Determine the (X, Y) coordinate at the center of the cell enclosing the given text.  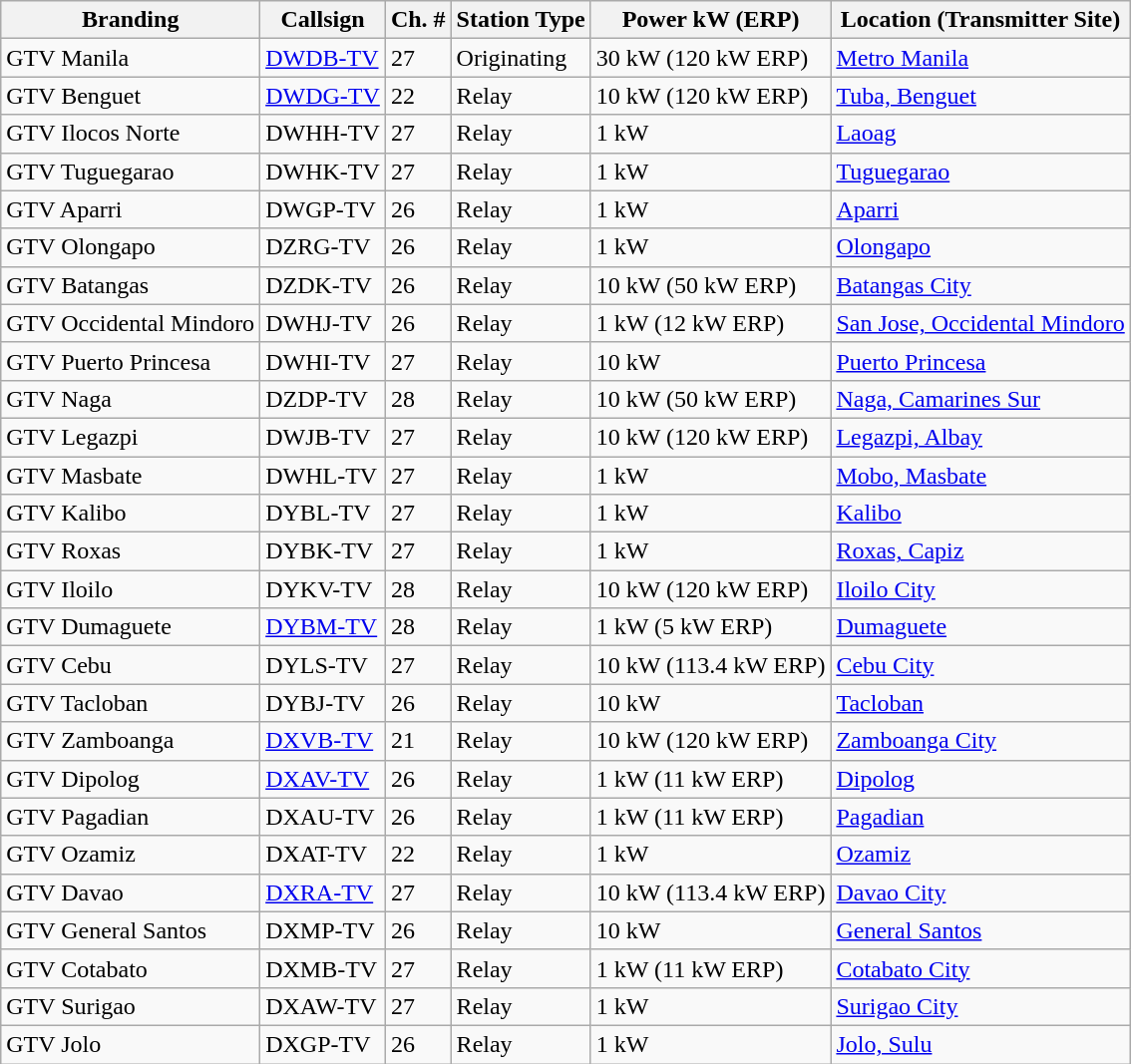
DWDB-TV (323, 58)
Mobo, Masbate (980, 476)
DZRG-TV (323, 247)
GTV Legazpi (131, 437)
Power kW (ERP) (710, 20)
GTV Batangas (131, 285)
DXAU-TV (323, 817)
GTV Tacloban (131, 703)
Davao City (980, 892)
Dumaguete (980, 627)
DWHI-TV (323, 361)
GTV Aparri (131, 209)
1 kW (5 kW ERP) (710, 627)
Location (Transmitter Site) (980, 20)
DYBK-TV (323, 551)
Naga, Camarines Sur (980, 399)
GTV Zamboanga (131, 741)
Puerto Princesa (980, 361)
DYBJ-TV (323, 703)
Tuguegarao (980, 172)
DZDK-TV (323, 285)
Roxas, Capiz (980, 551)
DWHK-TV (323, 172)
Kalibo (980, 514)
Originating (521, 58)
GTV Puerto Princesa (131, 361)
Olongapo (980, 247)
DWHJ-TV (323, 323)
DXGP-TV (323, 1044)
Cebu City (980, 665)
Ozamiz (980, 855)
Pagadian (980, 817)
DXVB-TV (323, 741)
General Santos (980, 930)
Callsign (323, 20)
Surigao City (980, 1006)
Jolo, Sulu (980, 1044)
DXAV-TV (323, 779)
Aparri (980, 209)
Station Type (521, 20)
DXMB-TV (323, 968)
DXAW-TV (323, 1006)
DYBM-TV (323, 627)
GTV Benguet (131, 96)
DYLS-TV (323, 665)
GTV Naga (131, 399)
Ch. # (418, 20)
GTV Roxas (131, 551)
Tuba, Benguet (980, 96)
GTV Surigao (131, 1006)
Laoag (980, 134)
Cotabato City (980, 968)
Batangas City (980, 285)
Legazpi, Albay (980, 437)
GTV Ilocos Norte (131, 134)
DWDG-TV (323, 96)
DXAT-TV (323, 855)
DXMP-TV (323, 930)
GTV Dumaguete (131, 627)
30 kW (120 kW ERP) (710, 58)
DYKV-TV (323, 589)
GTV Pagadian (131, 817)
GTV Olongapo (131, 247)
GTV Davao (131, 892)
1 kW (12 kW ERP) (710, 323)
Zamboanga City (980, 741)
Tacloban (980, 703)
GTV Occidental Mindoro (131, 323)
GTV Masbate (131, 476)
GTV Iloilo (131, 589)
GTV General Santos (131, 930)
GTV Ozamiz (131, 855)
GTV Dipolog (131, 779)
GTV Jolo (131, 1044)
GTV Kalibo (131, 514)
Iloilo City (980, 589)
DWHL-TV (323, 476)
DWJB-TV (323, 437)
Metro Manila (980, 58)
GTV Manila (131, 58)
GTV Cebu (131, 665)
San Jose, Occidental Mindoro (980, 323)
Dipolog (980, 779)
DWGP-TV (323, 209)
DZDP-TV (323, 399)
Branding (131, 20)
DYBL-TV (323, 514)
GTV Cotabato (131, 968)
21 (418, 741)
GTV Tuguegarao (131, 172)
DWHH-TV (323, 134)
DXRA-TV (323, 892)
